Provide the [X, Y] coordinate of the cell's center where the given text is located.  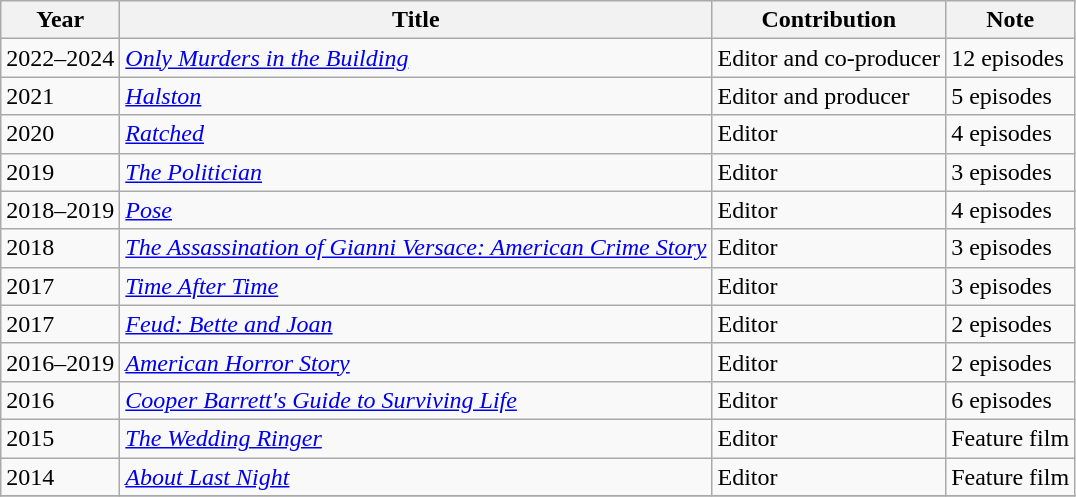
2018 [60, 248]
Only Murders in the Building [416, 58]
Contribution [829, 20]
2020 [60, 134]
2018–2019 [60, 210]
The Politician [416, 172]
About Last Night [416, 477]
Time After Time [416, 286]
Title [416, 20]
Feud: Bette and Joan [416, 324]
2016–2019 [60, 362]
Note [1010, 20]
2021 [60, 96]
The Assassination of Gianni Versace: American Crime Story [416, 248]
Editor and producer [829, 96]
The Wedding Ringer [416, 438]
Editor and co-producer [829, 58]
Cooper Barrett's Guide to Surviving Life [416, 400]
Year [60, 20]
2022–2024 [60, 58]
Ratched [416, 134]
6 episodes [1010, 400]
5 episodes [1010, 96]
2014 [60, 477]
12 episodes [1010, 58]
Halston [416, 96]
Pose [416, 210]
American Horror Story [416, 362]
2015 [60, 438]
2016 [60, 400]
2019 [60, 172]
